Extract the [x, y] coordinate from the center of the cell holding the provided text.  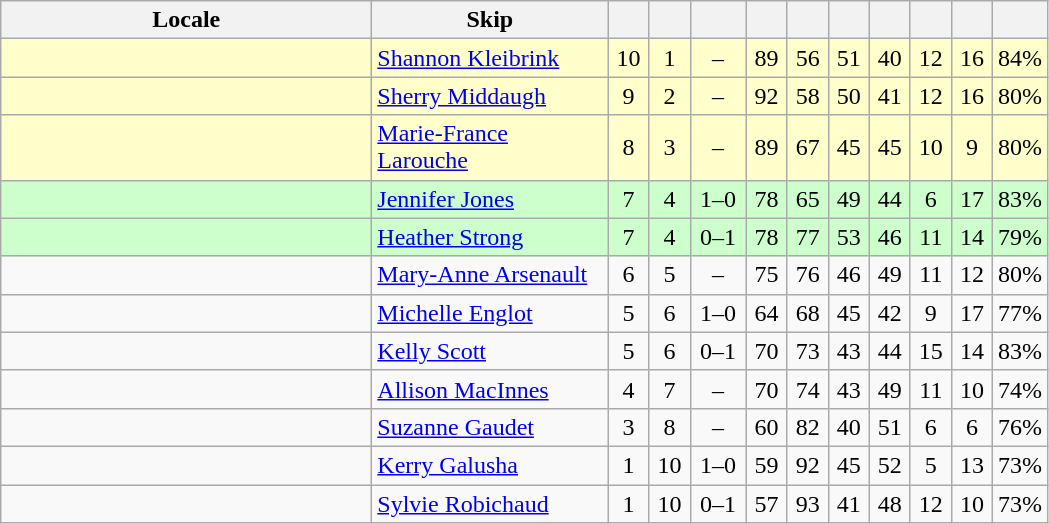
Kerry Galusha [490, 465]
Allison MacInnes [490, 389]
57 [766, 503]
52 [890, 465]
74 [808, 389]
Heather Strong [490, 237]
76 [808, 275]
59 [766, 465]
Shannon Kleibrink [490, 58]
64 [766, 313]
56 [808, 58]
58 [808, 96]
53 [848, 237]
Suzanne Gaudet [490, 427]
79% [1020, 237]
Michelle Englot [490, 313]
65 [808, 199]
Skip [490, 20]
76% [1020, 427]
82 [808, 427]
74% [1020, 389]
68 [808, 313]
2 [670, 96]
77% [1020, 313]
Sherry Middaugh [490, 96]
75 [766, 275]
Locale [186, 20]
Sylvie Robichaud [490, 503]
73 [808, 351]
84% [1020, 58]
Marie-France Larouche [490, 148]
77 [808, 237]
67 [808, 148]
48 [890, 503]
60 [766, 427]
Kelly Scott [490, 351]
Mary-Anne Arsenault [490, 275]
15 [930, 351]
50 [848, 96]
42 [890, 313]
13 [972, 465]
93 [808, 503]
Jennifer Jones [490, 199]
